Output the (x, y) coordinate of the center of the cell containing the given text.  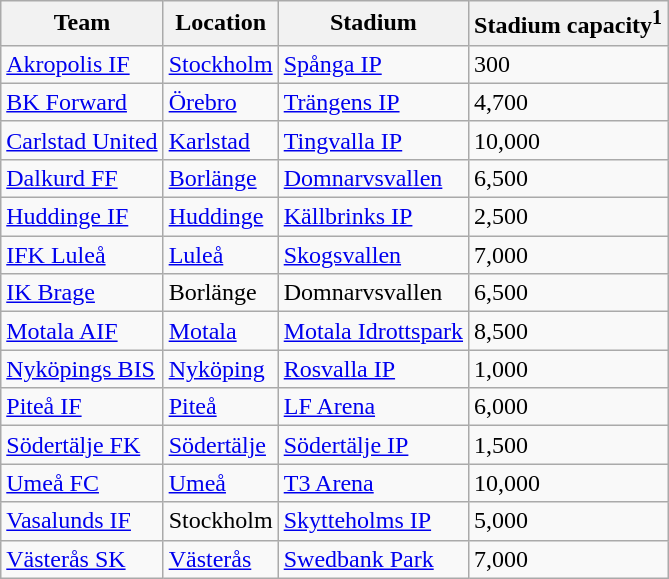
Carlstad United (82, 140)
Västerås SK (82, 559)
Dalkurd FF (82, 178)
5,000 (568, 521)
Stadium capacity1 (568, 24)
Motala AIF (82, 331)
Västerås (220, 559)
Motala (220, 331)
T3 Arena (373, 483)
Nyköping (220, 369)
Stadium (373, 24)
Södertälje IP (373, 445)
Akropolis IF (82, 64)
Huddinge IF (82, 217)
Piteå IF (82, 407)
Motala Idrottspark (373, 331)
BK Forward (82, 102)
2,500 (568, 217)
Huddinge (220, 217)
Spånga IP (373, 64)
Swedbank Park (373, 559)
Umeå (220, 483)
Vasalunds IF (82, 521)
Skytteholms IP (373, 521)
4,700 (568, 102)
Location (220, 24)
Piteå (220, 407)
8,500 (568, 331)
Trängens IP (373, 102)
Örebro (220, 102)
Luleå (220, 255)
Karlstad (220, 140)
1,000 (568, 369)
1,500 (568, 445)
IK Brage (82, 293)
Skogsvallen (373, 255)
Team (82, 24)
Rosvalla IP (373, 369)
Södertälje (220, 445)
Nyköpings BIS (82, 369)
IFK Luleå (82, 255)
Tingvalla IP (373, 140)
300 (568, 64)
LF Arena (373, 407)
Källbrinks IP (373, 217)
Umeå FC (82, 483)
Södertälje FK (82, 445)
6,000 (568, 407)
